Return the [x, y] coordinate for the center point of the cell that contains the specified text.  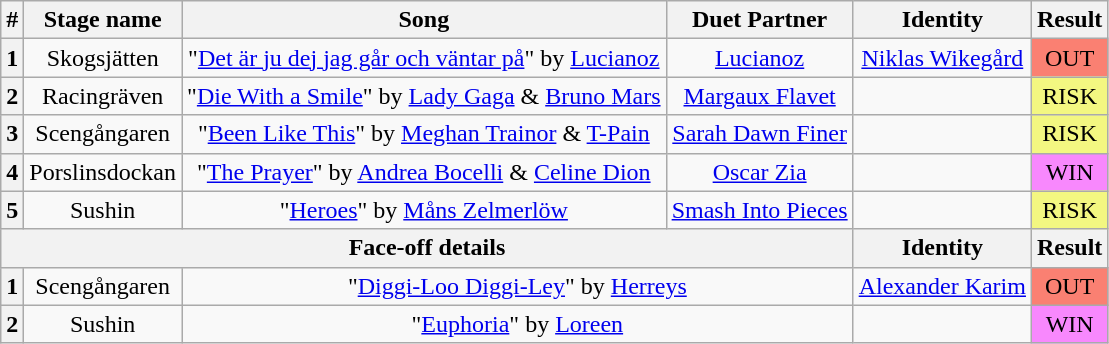
Niklas Wikegård [942, 58]
"Diggi-Loo Diggi-Ley" by Herreys [518, 286]
"Heroes" by Måns Zelmerlöw [424, 210]
Margaux Flavet [760, 96]
4 [12, 172]
Duet Partner [760, 20]
3 [12, 134]
Song [424, 20]
"Det är ju dej jag går och väntar på" by Lucianoz [424, 58]
Face-off details [427, 248]
Porslinsdockan [103, 172]
Stage name [103, 20]
5 [12, 210]
Smash Into Pieces [760, 210]
Oscar Zia [760, 172]
Skogsjätten [103, 58]
Alexander Karim [942, 286]
"Euphoria" by Loreen [518, 324]
Sarah Dawn Finer [760, 134]
"The Prayer" by Andrea Bocelli & Celine Dion [424, 172]
Lucianoz [760, 58]
# [12, 20]
Racingräven [103, 96]
"Die With a Smile" by Lady Gaga & Bruno Mars [424, 96]
"Been Like This" by Meghan Trainor & T-Pain [424, 134]
